Return [X, Y] of the center of cell containing provided text 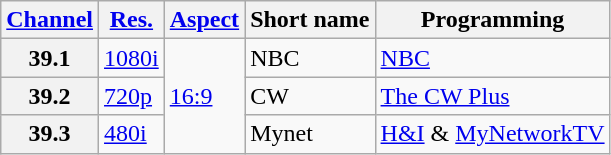
Channel [50, 20]
Short name [310, 20]
720p [132, 96]
Mynet [310, 134]
CW [310, 96]
480i [132, 134]
Aspect [204, 20]
H&I & MyNetworkTV [492, 134]
16:9 [204, 96]
The CW Plus [492, 96]
39.2 [50, 96]
Programming [492, 20]
39.3 [50, 134]
39.1 [50, 58]
1080i [132, 58]
Res. [132, 20]
